For the text-containing cell, return its midpoint in (x, y) coordinate format. 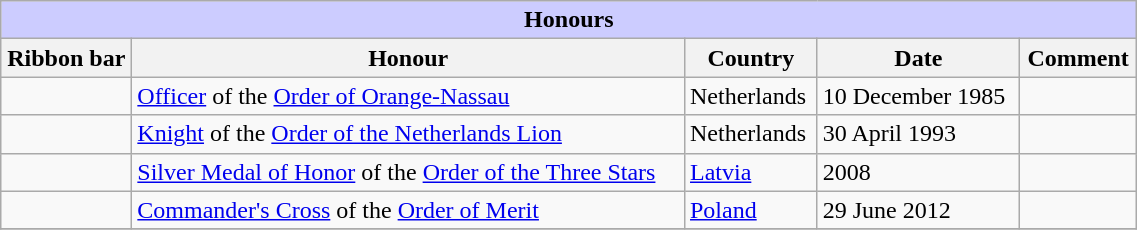
Silver Medal of Honor of the Order of the Three Stars (408, 172)
Comment (1078, 58)
29 June 2012 (918, 210)
Ribbon bar (66, 58)
Knight of the Order of the Netherlands Lion (408, 134)
Poland (750, 210)
Date (918, 58)
Officer of the Order of Orange-Nassau (408, 96)
30 April 1993 (918, 134)
10 December 1985 (918, 96)
Honour (408, 58)
Country (750, 58)
2008 (918, 172)
Latvia (750, 172)
Honours (569, 20)
Commander's Cross of the Order of Merit (408, 210)
